Locate the cell with the specified text and output its [x, y] center coordinate. 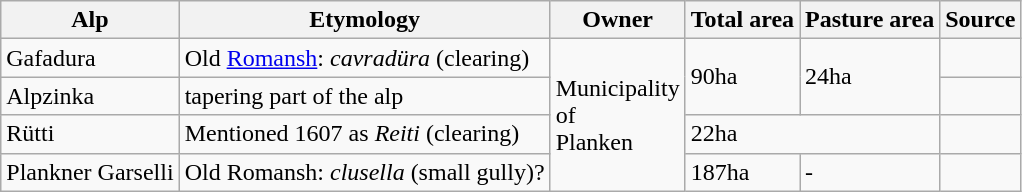
Total area [742, 20]
24ha [870, 77]
- [870, 172]
Gafadura [90, 58]
Mentioned 1607 as Reiti (clearing) [364, 134]
Alpzinka [90, 96]
MunicipalityofPlanken [618, 115]
Alp [90, 20]
Etymology [364, 20]
Owner [618, 20]
tapering part of the alp [364, 96]
Rütti [90, 134]
Pasture area [870, 20]
Old Romansh: clusella (small gully)? [364, 172]
90ha [742, 77]
187ha [742, 172]
22ha [812, 134]
Plankner Garselli [90, 172]
Old Romansh: cavradüra (clearing) [364, 58]
Source [980, 20]
